Find where the given text appears and provide that cell's center as [X, Y] coordinate. 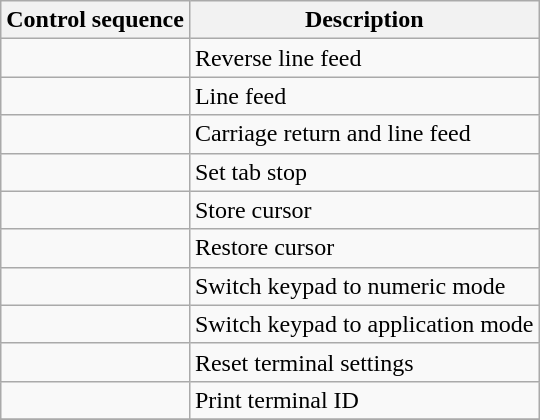
Restore cursor [364, 248]
Control sequence [96, 20]
Line feed [364, 96]
Switch keypad to numeric mode [364, 286]
Print terminal ID [364, 400]
Set tab stop [364, 172]
Store cursor [364, 210]
Switch keypad to application mode [364, 324]
Carriage return and line feed [364, 134]
Description [364, 20]
Reverse line feed [364, 58]
Reset terminal settings [364, 362]
